Output the (x, y) coordinate of the center of the cell containing the given text.  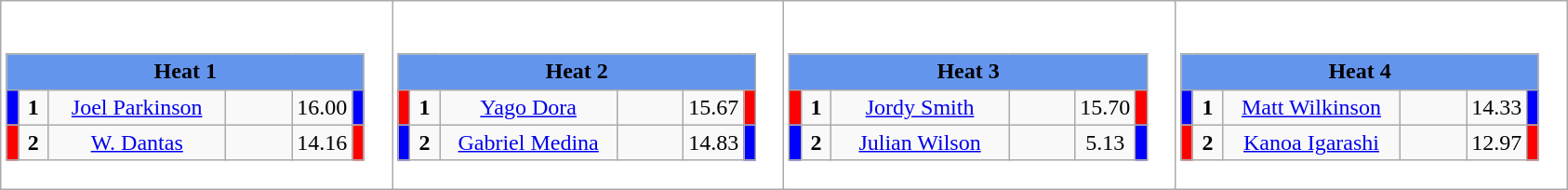
Heat 4 1 Matt Wilkinson 14.33 2 Kanoa Igarashi 12.97 (1371, 95)
14.33 (1497, 107)
Heat 3 1 Jordy Smith 15.70 2 Julian Wilson 5.13 (980, 95)
Kanoa Igarashi (1311, 142)
Heat 1 1 Joel Parkinson 16.00 2 W. Dantas 14.16 (197, 95)
Heat 4 (1360, 72)
W. Dantas (138, 142)
Heat 2 1 Yago Dora 15.67 2 Gabriel Medina 14.83 (588, 95)
14.83 (714, 142)
Yago Dora (528, 107)
15.67 (714, 107)
12.97 (1497, 142)
Julian Wilson (921, 142)
15.70 (1105, 107)
Joel Parkinson (138, 107)
Heat 2 (577, 72)
16.00 (322, 107)
14.16 (322, 142)
Heat 1 (185, 72)
Heat 3 (968, 72)
Jordy Smith (921, 107)
5.13 (1105, 142)
Gabriel Medina (528, 142)
Matt Wilkinson (1311, 107)
